Find where the given text appears and provide that cell's center as [X, Y] coordinate. 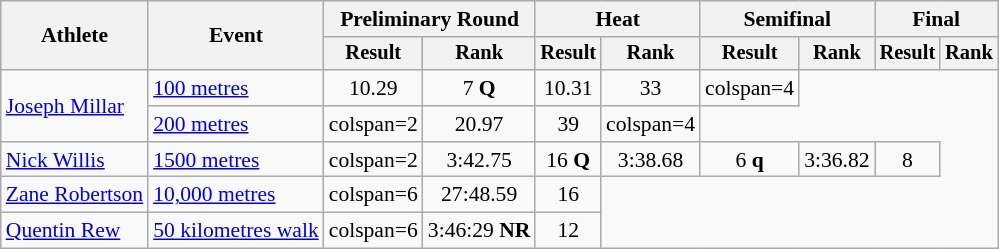
3:46:29 NR [480, 231]
6 q [750, 160]
8 [908, 160]
Heat [618, 19]
7 Q [480, 88]
16 Q [568, 160]
Zane Robertson [74, 195]
Event [236, 36]
Joseph Millar [74, 106]
12 [568, 231]
20.97 [480, 124]
50 kilometres walk [236, 231]
10,000 metres [236, 195]
3:38.68 [650, 160]
Quentin Rew [74, 231]
100 metres [236, 88]
200 metres [236, 124]
33 [650, 88]
Nick Willis [74, 160]
16 [568, 195]
39 [568, 124]
Preliminary Round [430, 19]
3:36.82 [836, 160]
10.31 [568, 88]
Final [936, 19]
Semifinal [788, 19]
10.29 [374, 88]
27:48.59 [480, 195]
Athlete [74, 36]
1500 metres [236, 160]
3:42.75 [480, 160]
